Detect which cell encompasses the target text, then output its [X, Y] center coordinate. 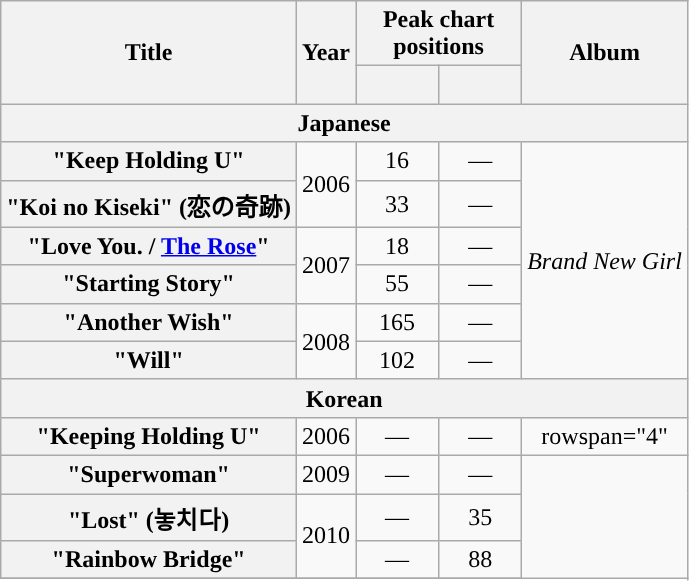
"Lost" (놓치다) [149, 518]
2007 [326, 265]
"Superwoman" [149, 474]
"Koi no Kiseki" (恋の奇跡) [149, 204]
"Rainbow Bridge" [149, 560]
2010 [326, 536]
2009 [326, 474]
"Keeping Holding U" [149, 436]
33 [398, 204]
2008 [326, 341]
88 [480, 560]
Brand New Girl [605, 260]
"Keep Holding U" [149, 161]
Korean [344, 398]
165 [398, 322]
rowspan="4" [605, 436]
Title [149, 52]
18 [398, 246]
Year [326, 52]
Japanese [344, 123]
"Will" [149, 360]
16 [398, 161]
35 [480, 518]
"Another Wish" [149, 322]
"Love You. / The Rose" [149, 246]
"Starting Story" [149, 284]
Album [605, 52]
Peak chart positions [439, 34]
55 [398, 284]
102 [398, 360]
